Detect which cell encompasses the target text, then output its [x, y] center coordinate. 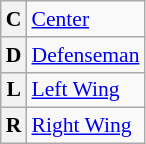
L [14, 90]
Center [85, 19]
Defenseman [85, 55]
C [14, 19]
Left Wing [85, 90]
R [14, 126]
D [14, 55]
Right Wing [85, 126]
